From the cell containing the given text, extract its center point as [x, y] coordinate. 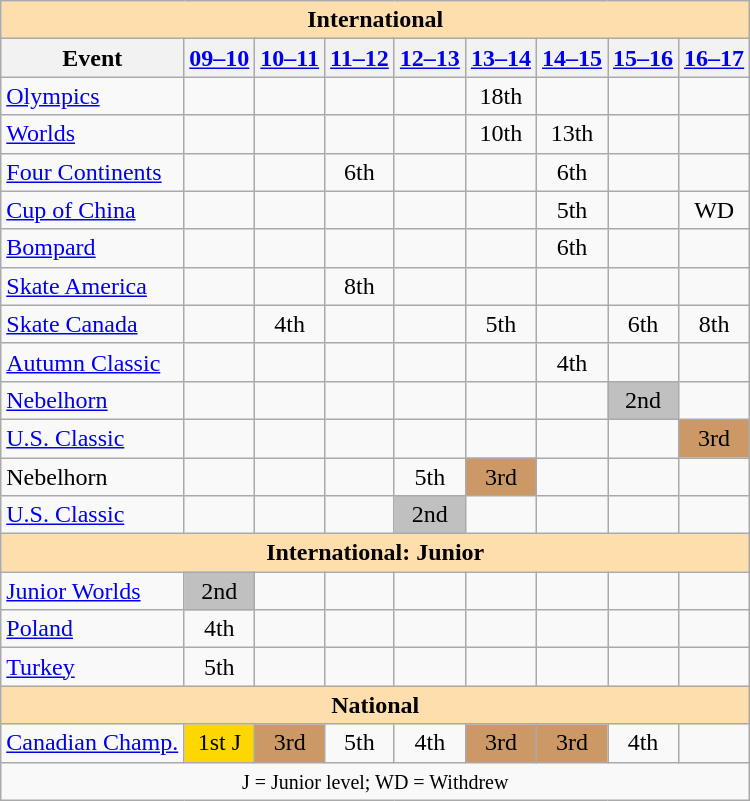
15–16 [644, 58]
Autumn Classic [92, 362]
Junior Worlds [92, 591]
1st J [220, 743]
Skate America [92, 286]
18th [500, 96]
Cup of China [92, 210]
Bompard [92, 248]
11–12 [360, 58]
Turkey [92, 667]
13th [572, 134]
International [376, 20]
Worlds [92, 134]
National [376, 705]
13–14 [500, 58]
Four Continents [92, 172]
Skate Canada [92, 324]
International: Junior [376, 553]
10th [500, 134]
12–13 [430, 58]
WD [714, 210]
Poland [92, 629]
J = Junior level; WD = Withdrew [376, 781]
Event [92, 58]
Canadian Champ. [92, 743]
Olympics [92, 96]
10–11 [290, 58]
09–10 [220, 58]
14–15 [572, 58]
16–17 [714, 58]
